Pinpoint the cell where the given text exists, returning its (X, Y) midpoint coordinate. 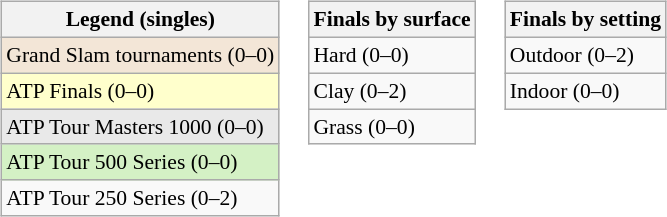
ATP Finals (0–0) (140, 91)
Finals by surface (392, 20)
Grass (0–0) (392, 127)
Hard (0–0) (392, 55)
Indoor (0–0) (586, 91)
Legend (singles) (140, 20)
Grand Slam tournaments (0–0) (140, 55)
Clay (0–2) (392, 91)
ATP Tour 500 Series (0–0) (140, 162)
Outdoor (0–2) (586, 55)
ATP Tour Masters 1000 (0–0) (140, 127)
Finals by setting (586, 20)
ATP Tour 250 Series (0–2) (140, 198)
